Locate the cell with the specified text and output its (x, y) center coordinate. 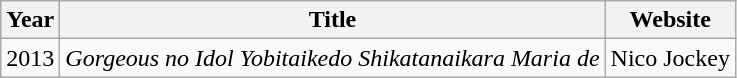
2013 (30, 58)
Gorgeous no Idol Yobitaikedo Shikatanaikara Maria de (332, 58)
Nico Jockey (670, 58)
Year (30, 20)
Title (332, 20)
Website (670, 20)
